Capture the cell that displays the provided text and extract its (x, y) central coordinate. 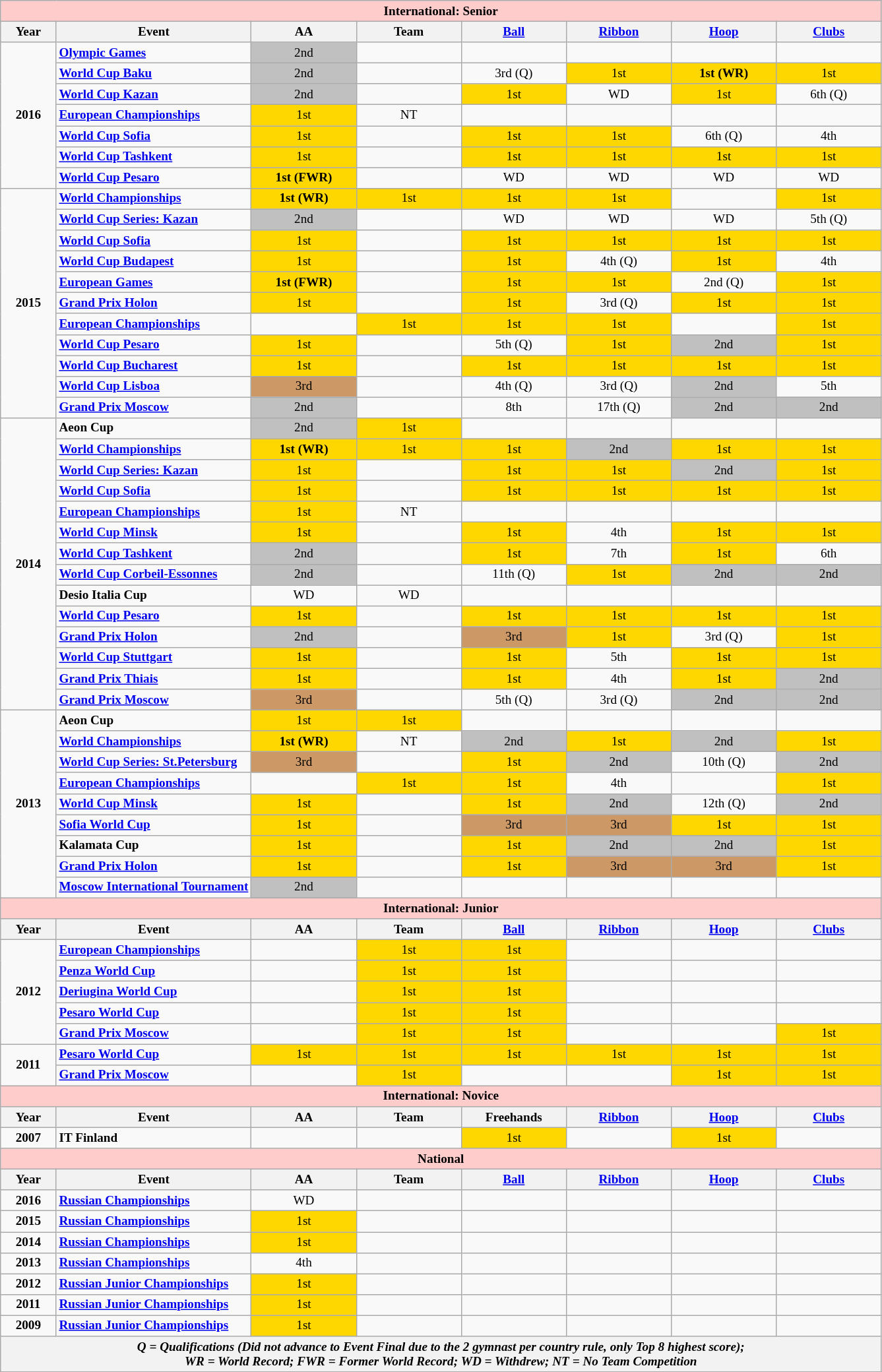
Grand Prix Thiais (154, 679)
Penza World Cup (154, 971)
International: Novice (441, 1096)
World Cup Baku (154, 73)
2nd (Q) (723, 282)
17th (Q) (619, 408)
7th (619, 553)
World Cup Corbeil-Essonnes (154, 575)
World Cup Budapest (154, 261)
World Cup Series: St.Petersburg (154, 763)
Sofia World Cup (154, 825)
European Games (154, 282)
World Cup Bucharest (154, 365)
11th (Q) (513, 575)
10th (Q) (723, 763)
6th (829, 553)
World Cup Lisboa (154, 387)
Deriugina World Cup (154, 992)
8th (513, 408)
IT Finland (154, 1138)
2009 (28, 1326)
Kalamata Cup (154, 846)
National (441, 1159)
2007 (28, 1138)
World Cup Stuttgart (154, 658)
12th (Q) (723, 804)
International: Senior (441, 11)
Olympic Games (154, 53)
Moscow International Tournament (154, 887)
World Cup Kazan (154, 94)
International: Junior (441, 908)
Freehands (513, 1117)
Desio Italia Cup (154, 595)
